Find where the given text appears and provide that cell's center as [X, Y] coordinate. 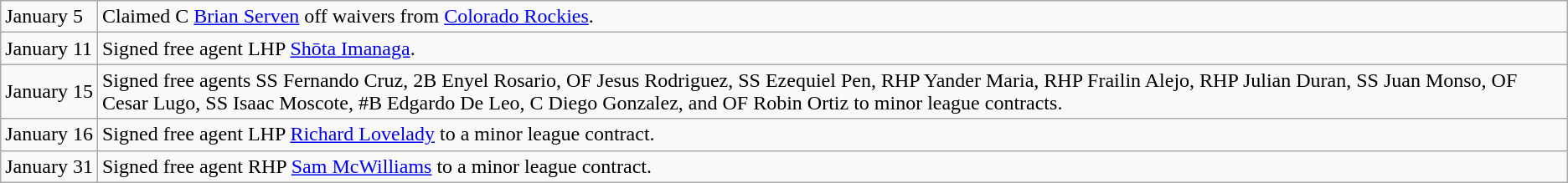
January 31 [49, 166]
Signed free agent LHP Richard Lovelady to a minor league contract. [833, 135]
January 15 [49, 92]
Signed free agent LHP Shōta Imanaga. [833, 48]
January 11 [49, 48]
January 16 [49, 135]
Claimed C Brian Serven off waivers from Colorado Rockies. [833, 17]
January 5 [49, 17]
Signed free agent RHP Sam McWilliams to a minor league contract. [833, 166]
